Capture the cell that displays the provided text and extract its (x, y) central coordinate. 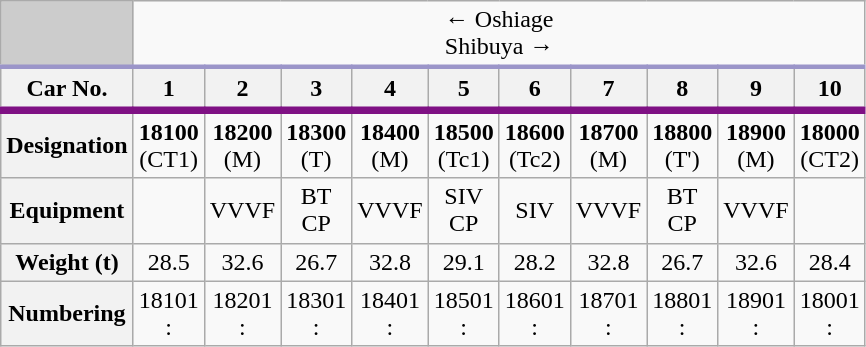
10 (830, 88)
18501: (464, 314)
← OshiageShibuya → (499, 34)
18100(CT1) (168, 144)
18700(M) (608, 144)
28.4 (830, 262)
SIVCP (464, 210)
18300(T) (316, 144)
18600(Tc2) (534, 144)
5 (464, 88)
Car No. (67, 88)
29.1 (464, 262)
Equipment (67, 210)
18500(Tc1) (464, 144)
Designation (67, 144)
Weight (t) (67, 262)
18901: (756, 314)
18601: (534, 314)
18201: (242, 314)
8 (682, 88)
18800(T') (682, 144)
18900(M) (756, 144)
1 (168, 88)
3 (316, 88)
9 (756, 88)
18301: (316, 314)
18401: (390, 314)
7 (608, 88)
28.2 (534, 262)
18101: (168, 314)
18200(M) (242, 144)
18801: (682, 314)
6 (534, 88)
4 (390, 88)
18400(M) (390, 144)
28.5 (168, 262)
2 (242, 88)
18001: (830, 314)
18701: (608, 314)
18000(CT2) (830, 144)
SIV (534, 210)
Numbering (67, 314)
